Return the (x, y) coordinate for the center point of the cell that contains the specified text.  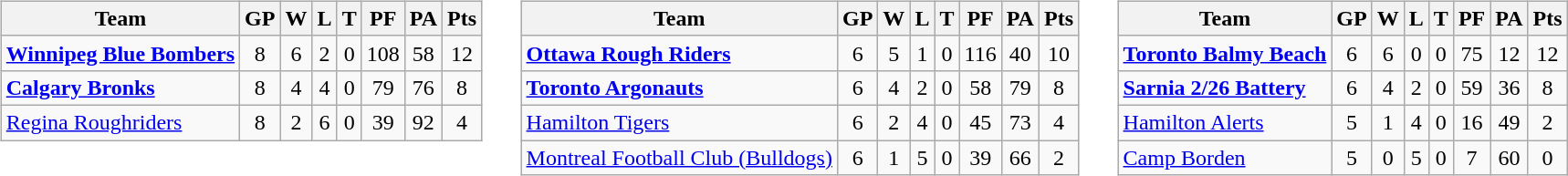
45 (980, 122)
Montreal Football Club (Bulldogs) (679, 158)
49 (1510, 122)
60 (1510, 158)
59 (1471, 88)
92 (423, 122)
Camp Borden (1225, 158)
75 (1471, 53)
76 (423, 88)
Ottawa Rough Riders (679, 53)
108 (383, 53)
7 (1471, 158)
10 (1059, 53)
Toronto Argonauts (679, 88)
16 (1471, 122)
116 (980, 53)
Calgary Bronks (120, 88)
36 (1510, 88)
73 (1020, 122)
Hamilton Alerts (1225, 122)
66 (1020, 158)
Regina Roughriders (120, 122)
40 (1020, 53)
Hamilton Tigers (679, 122)
Toronto Balmy Beach (1225, 53)
Sarnia 2/26 Battery (1225, 88)
Winnipeg Blue Bombers (120, 53)
